Provide the [x, y] coordinate of the cell's center where the given text is located.  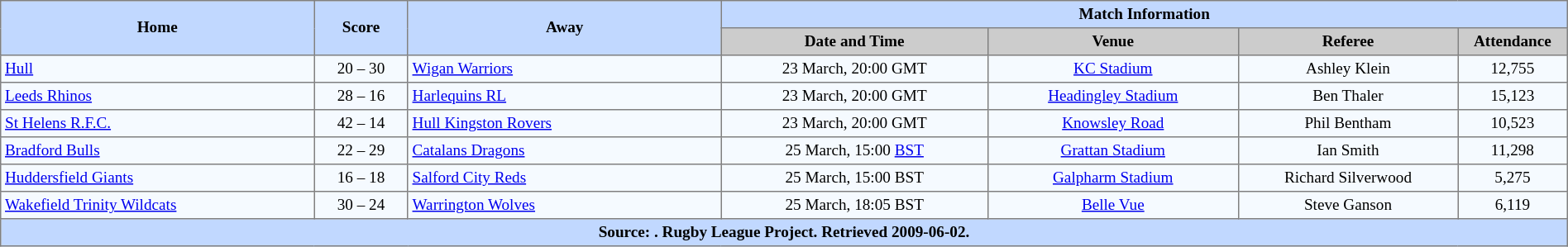
Salford City Reds [564, 178]
Richard Silverwood [1348, 178]
Match Information [1145, 15]
Date and Time [854, 41]
Wigan Warriors [564, 69]
Attendance [1513, 41]
Steve Ganson [1348, 205]
Ben Thaler [1348, 96]
42 – 14 [361, 124]
Ashley Klein [1348, 69]
5,275 [1513, 178]
Catalans Dragons [564, 150]
Referee [1348, 41]
Warrington Wolves [564, 205]
Harlequins RL [564, 96]
Venue [1113, 41]
Hull [157, 69]
Home [157, 28]
Bradford Bulls [157, 150]
Away [564, 28]
12,755 [1513, 69]
30 – 24 [361, 205]
St Helens R.F.C. [157, 124]
16 – 18 [361, 178]
Source: . Rugby League Project. Retrieved 2009-06-02. [784, 233]
Headingley Stadium [1113, 96]
Grattan Stadium [1113, 150]
Ian Smith [1348, 150]
Huddersfield Giants [157, 178]
25 March, 18:05 BST [854, 205]
10,523 [1513, 124]
Score [361, 28]
Galpharm Stadium [1113, 178]
15,123 [1513, 96]
22 – 29 [361, 150]
6,119 [1513, 205]
Belle Vue [1113, 205]
20 – 30 [361, 69]
Leeds Rhinos [157, 96]
Phil Bentham [1348, 124]
Knowsley Road [1113, 124]
KC Stadium [1113, 69]
28 – 16 [361, 96]
Wakefield Trinity Wildcats [157, 205]
Hull Kingston Rovers [564, 124]
11,298 [1513, 150]
